Extract the [x, y] coordinate from the center of the cell holding the provided text.  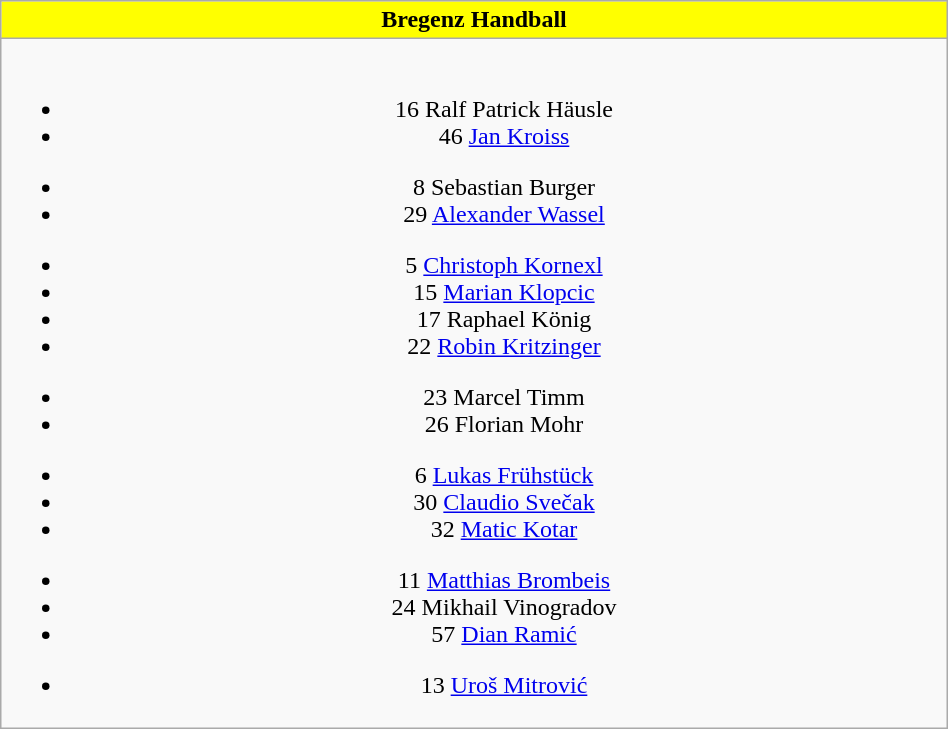
Bregenz Handball [474, 20]
